Output the (X, Y) coordinate of the center of the cell containing the given text.  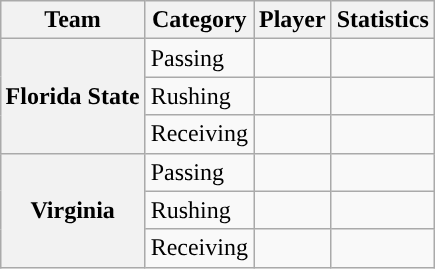
Team (72, 20)
Statistics (382, 20)
Florida State (72, 96)
Category (199, 20)
Player (293, 20)
Virginia (72, 210)
